Extract the [x, y] coordinate from the center of the cell holding the provided text.  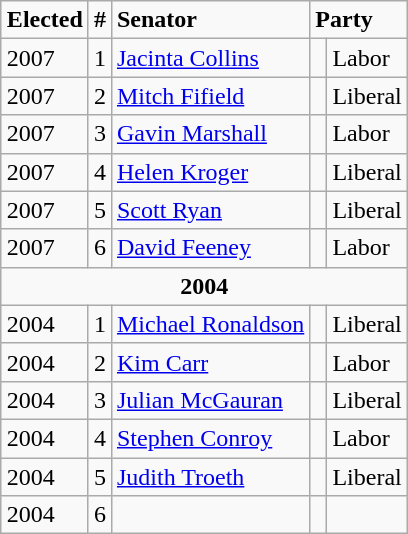
Jacinta Collins [210, 58]
David Feeney [210, 248]
Julian McGauran [210, 400]
Stephen Conroy [210, 438]
Kim Carr [210, 362]
Michael Ronaldson [210, 324]
Gavin Marshall [210, 134]
Mitch Fifield [210, 96]
Helen Kroger [210, 172]
Elected [44, 20]
# [100, 20]
Judith Troeth [210, 477]
Party [358, 20]
Senator [210, 20]
Scott Ryan [210, 210]
